Find where the given text appears and provide that cell's center as (x, y) coordinate. 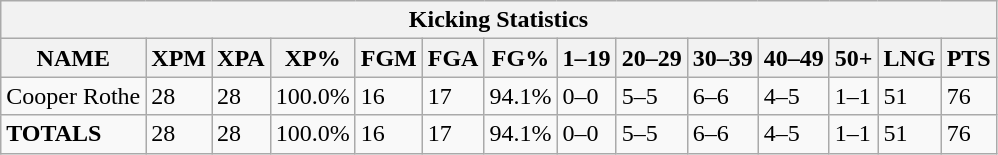
Cooper Rothe (74, 96)
20–29 (652, 58)
50+ (854, 58)
40–49 (794, 58)
1–19 (586, 58)
XPM (179, 58)
NAME (74, 58)
XP% (312, 58)
FGM (388, 58)
LNG (910, 58)
FG% (520, 58)
TOTALS (74, 134)
FGA (453, 58)
PTS (968, 58)
XPA (242, 58)
Kicking Statistics (498, 20)
30–39 (722, 58)
